Search for the cell housing the specified text and yield its (X, Y) center coordinate. 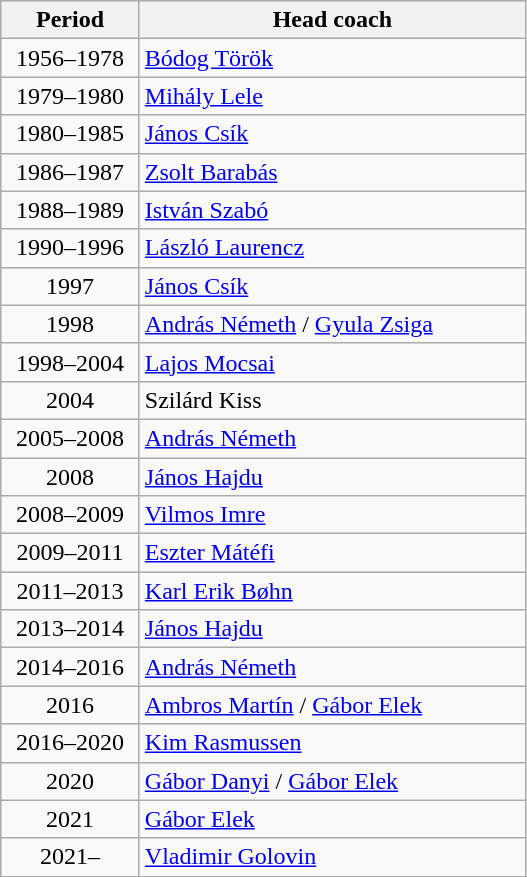
Szilárd Kiss (332, 400)
1988–1989 (70, 210)
István Szabó (332, 210)
Lajos Mocsai (332, 362)
2016 (70, 705)
2016–2020 (70, 743)
2020 (70, 781)
Period (70, 20)
Head coach (332, 20)
1956–1978 (70, 58)
2011–2013 (70, 591)
Mihály Lele (332, 96)
2008–2009 (70, 515)
1990–1996 (70, 248)
2014–2016 (70, 667)
Ambros Martín / Gábor Elek (332, 705)
Gábor Danyi / Gábor Elek (332, 781)
1986–1987 (70, 172)
1979–1980 (70, 96)
Vladimir Golovin (332, 857)
2013–2014 (70, 629)
2008 (70, 477)
Gábor Elek (332, 819)
2009–2011 (70, 553)
Kim Rasmussen (332, 743)
2005–2008 (70, 438)
Eszter Mátéfi (332, 553)
1998 (70, 324)
1980–1985 (70, 134)
Zsolt Barabás (332, 172)
András Németh / Gyula Zsiga (332, 324)
2021 (70, 819)
2004 (70, 400)
1998–2004 (70, 362)
Bódog Török (332, 58)
2021– (70, 857)
Karl Erik Bøhn (332, 591)
1997 (70, 286)
László Laurencz (332, 248)
Vilmos Imre (332, 515)
